From the cell containing the given text, extract its center point as [x, y] coordinate. 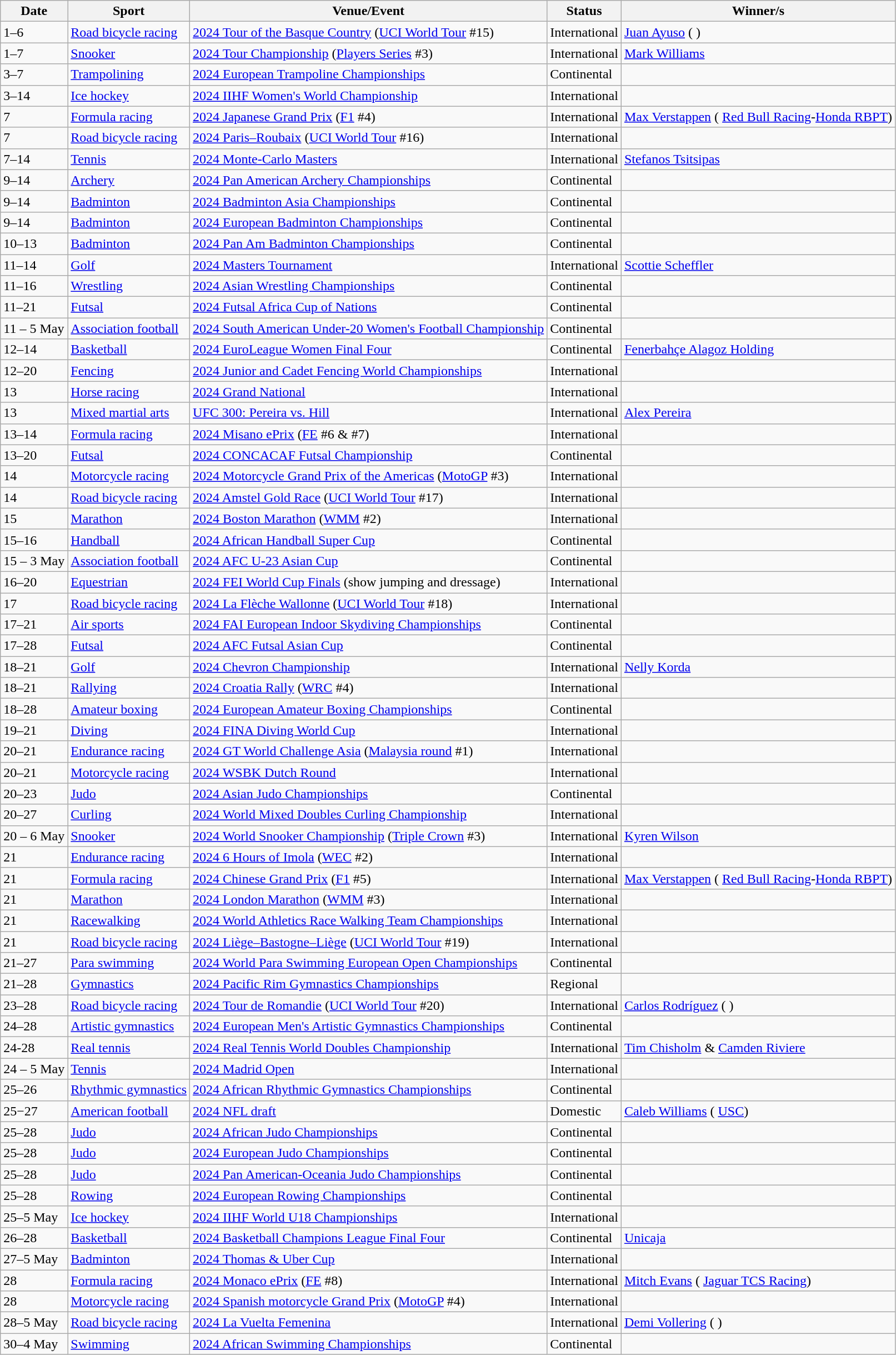
Para swimming [129, 963]
2024 Monte-Carlo Masters [369, 159]
2024 European Judo Championships [369, 1153]
2024 European Badminton Championships [369, 222]
24 – 5 May [34, 1069]
2024 Tour Championship (Players Series #3) [369, 53]
24–28 [34, 1027]
2024 Grand National [369, 392]
Status [584, 11]
2024 Chinese Grand Prix (F1 #5) [369, 878]
2024 FAI European Indoor Skydiving Championships [369, 625]
3–7 [34, 74]
Swimming [129, 1344]
2024 NFL draft [369, 1111]
Curling [129, 815]
13–14 [34, 434]
11–21 [34, 307]
2024 World Para Swimming European Open Championships [369, 963]
3–14 [34, 96]
2024 6 Hours of Imola (WEC #2) [369, 857]
Real tennis [129, 1048]
23–28 [34, 1005]
Regional [584, 984]
Date [34, 11]
1–7 [34, 53]
16–20 [34, 582]
Carlos Rodríguez ( ) [758, 1005]
Domestic [584, 1111]
10–13 [34, 243]
2024 FEI World Cup Finals (show jumping and dressage) [369, 582]
2024 Masters Tournament [369, 265]
21–28 [34, 984]
UFC 300: Pereira vs. Hill [369, 413]
2024 Boston Marathon (WMM #2) [369, 519]
2024 Pan Am Badminton Championships [369, 243]
2024 Badminton Asia Championships [369, 201]
2024 European Rowing Championships [369, 1195]
2024 IIHF World U18 Championships [369, 1217]
2024 Asian Judo Championships [369, 794]
25−27 [34, 1111]
20 – 6 May [34, 836]
18–28 [34, 709]
Rowing [129, 1195]
Amateur boxing [129, 709]
2024 WSBK Dutch Round [369, 773]
Tim Chisholm & Camden Riviere [758, 1048]
2024 Basketball Champions League Final Four [369, 1238]
2024 European Trampoline Championships [369, 74]
Gymnastics [129, 984]
2024 Real Tennis World Doubles Championship [369, 1048]
Scottie Scheffler [758, 265]
2024 World Athletics Race Walking Team Championships [369, 920]
2024 CONCACAF Futsal Championship [369, 455]
15–16 [34, 540]
11 – 5 May [34, 328]
Diving [129, 730]
2024 Tour de Romandie (UCI World Tour #20) [369, 1005]
Nelly Korda [758, 667]
11–14 [34, 265]
2024 World Mixed Doubles Curling Championship [369, 815]
2024 African Swimming Championships [369, 1344]
Air sports [129, 625]
2024 EuroLeague Women Final Four [369, 350]
30–4 May [34, 1344]
2024 Pacific Rim Gymnastics Championships [369, 984]
17–28 [34, 646]
12–20 [34, 371]
2024 La Vuelta Femenina [369, 1323]
17–21 [34, 625]
Handball [129, 540]
Unicaja [758, 1238]
Sport [129, 11]
2024 Amstel Gold Race (UCI World Tour #17) [369, 497]
2024 AFC U-23 Asian Cup [369, 561]
Wrestling [129, 286]
2024 African Handball Super Cup [369, 540]
19–21 [34, 730]
2024 Croatia Rally (WRC #4) [369, 688]
2024 Chevron Championship [369, 667]
2024 La Flèche Wallonne (UCI World Tour #18) [369, 603]
2024 GT World Challenge Asia (Malaysia round #1) [369, 751]
2024 IIHF Women's World Championship [369, 96]
15 [34, 519]
2024 European Men's Artistic Gymnastics Championships [369, 1027]
Winner/s [758, 11]
Demi Vollering ( ) [758, 1323]
2024 Junior and Cadet Fencing World Championships [369, 371]
26–28 [34, 1238]
2024 World Snooker Championship (Triple Crown #3) [369, 836]
12–14 [34, 350]
25–26 [34, 1090]
Rallying [129, 688]
Rhythmic gymnastics [129, 1090]
2024 Pan American-Oceania Judo Championships [369, 1174]
Mark Williams [758, 53]
2024 FINA Diving World Cup [369, 730]
2024 Spanish motorcycle Grand Prix (MotoGP #4) [369, 1302]
2024 London Marathon (WMM #3) [369, 899]
2024 African Judo Championships [369, 1132]
2024 Paris–Roubaix (UCI World Tour #16) [369, 138]
21–27 [34, 963]
Alex Pereira [758, 413]
17 [34, 603]
13–20 [34, 455]
1–6 [34, 32]
Mitch Evans ( Jaguar TCS Racing) [758, 1280]
American football [129, 1111]
2024 Pan American Archery Championships [369, 180]
7–14 [34, 159]
2024 Futsal Africa Cup of Nations [369, 307]
24-28 [34, 1048]
Caleb Williams ( USC) [758, 1111]
25–5 May [34, 1217]
Racewalking [129, 920]
2024 European Amateur Boxing Championships [369, 709]
Trampolining [129, 74]
Fenerbahçe Alagoz Holding [758, 350]
Equestrian [129, 582]
2024 Asian Wrestling Championships [369, 286]
2024 Motorcycle Grand Prix of the Americas (MotoGP #3) [369, 476]
11–16 [34, 286]
2024 Japanese Grand Prix (F1 #4) [369, 117]
28–5 May [34, 1323]
2024 Monaco ePrix (FE #8) [369, 1280]
2024 Liège–Bastogne–Liège (UCI World Tour #19) [369, 942]
Fencing [129, 371]
2024 Tour of the Basque Country (UCI World Tour #15) [369, 32]
Archery [129, 180]
2024 Misano ePrix (FE #6 & #7) [369, 434]
2024 AFC Futsal Asian Cup [369, 646]
Horse racing [129, 392]
20–23 [34, 794]
2024 African Rhythmic Gymnastics Championships [369, 1090]
Artistic gymnastics [129, 1027]
15 – 3 May [34, 561]
Venue/Event [369, 11]
Mixed martial arts [129, 413]
20–27 [34, 815]
27–5 May [34, 1259]
Kyren Wilson [758, 836]
2024 Thomas & Uber Cup [369, 1259]
Juan Ayuso ( ) [758, 32]
Stefanos Tsitsipas [758, 159]
2024 Madrid Open [369, 1069]
2024 South American Under-20 Women's Football Championship [369, 328]
